Find where the given text appears and provide that cell's center as (x, y) coordinate. 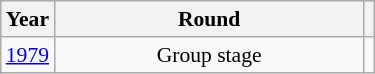
Round (209, 19)
Group stage (209, 55)
1979 (28, 55)
Year (28, 19)
